Search for the cell housing the specified text and yield its [x, y] center coordinate. 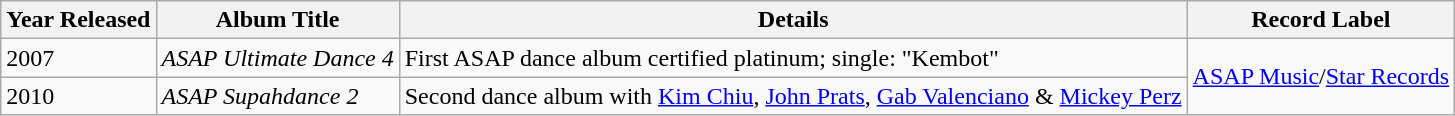
Year Released [78, 20]
ASAP Music/Star Records [1321, 77]
Record Label [1321, 20]
ASAP Ultimate Dance 4 [278, 58]
First ASAP dance album certified platinum; single: "Kembot" [793, 58]
2007 [78, 58]
ASAP Supahdance 2 [278, 96]
Details [793, 20]
2010 [78, 96]
Second dance album with Kim Chiu, John Prats, Gab Valenciano & Mickey Perz [793, 96]
Album Title [278, 20]
